Determine the [x, y] coordinate at the center of the cell enclosing the given text.  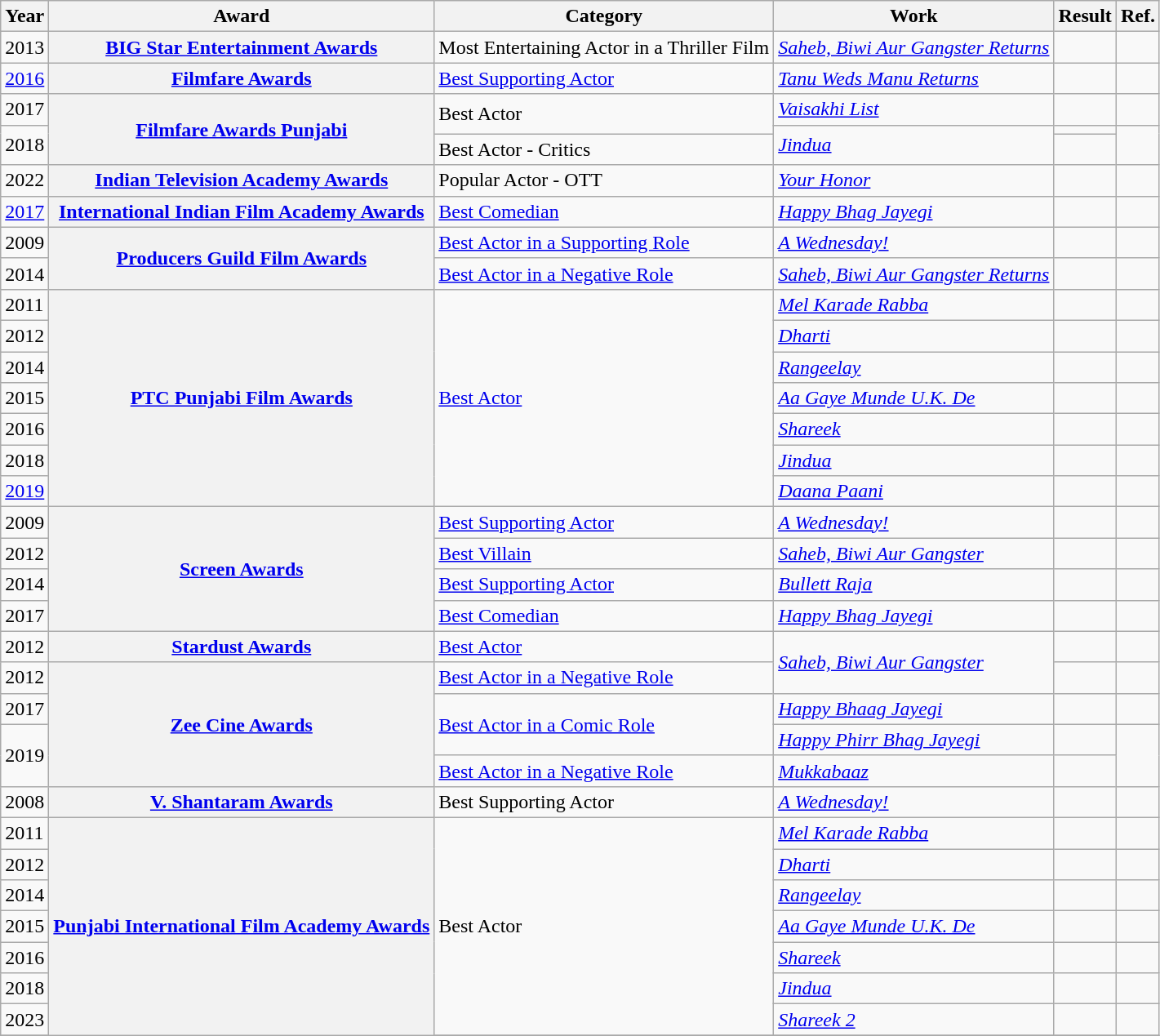
Ref. [1138, 16]
2022 [24, 180]
Most Entertaining Actor in a Thriller Film [604, 47]
2023 [24, 1020]
Daana Paani [914, 491]
BIG Star Entertainment Awards [242, 47]
International Indian Film Academy Awards [242, 211]
Year [24, 16]
Zee Cine Awards [242, 724]
2008 [24, 802]
Vaisakhi List [914, 109]
Shareek 2 [914, 1020]
PTC Punjabi Film Awards [242, 398]
V. Shantaram Awards [242, 802]
Result [1085, 16]
Bullett Raja [914, 585]
Tanu Weds Manu Returns [914, 78]
Mukkabaaz [914, 771]
Your Honor [914, 180]
Producers Guild Film Awards [242, 258]
Best Actor in a Supporting Role [604, 242]
Happy Bhaag Jayegi [914, 709]
2013 [24, 47]
Best Actor in a Comic Role [604, 724]
Category [604, 16]
Filmfare Awards Punjabi [242, 129]
Punjabi International Film Academy Awards [242, 926]
Filmfare Awards [242, 78]
Indian Television Academy Awards [242, 180]
Work [914, 16]
Best Villain [604, 554]
Award [242, 16]
Happy Phirr Bhag Jayegi [914, 740]
Stardust Awards [242, 647]
Screen Awards [242, 569]
Popular Actor - OTT [604, 180]
Best Actor - Critics [604, 149]
